Find where the given text appears and provide that cell's center as [x, y] coordinate. 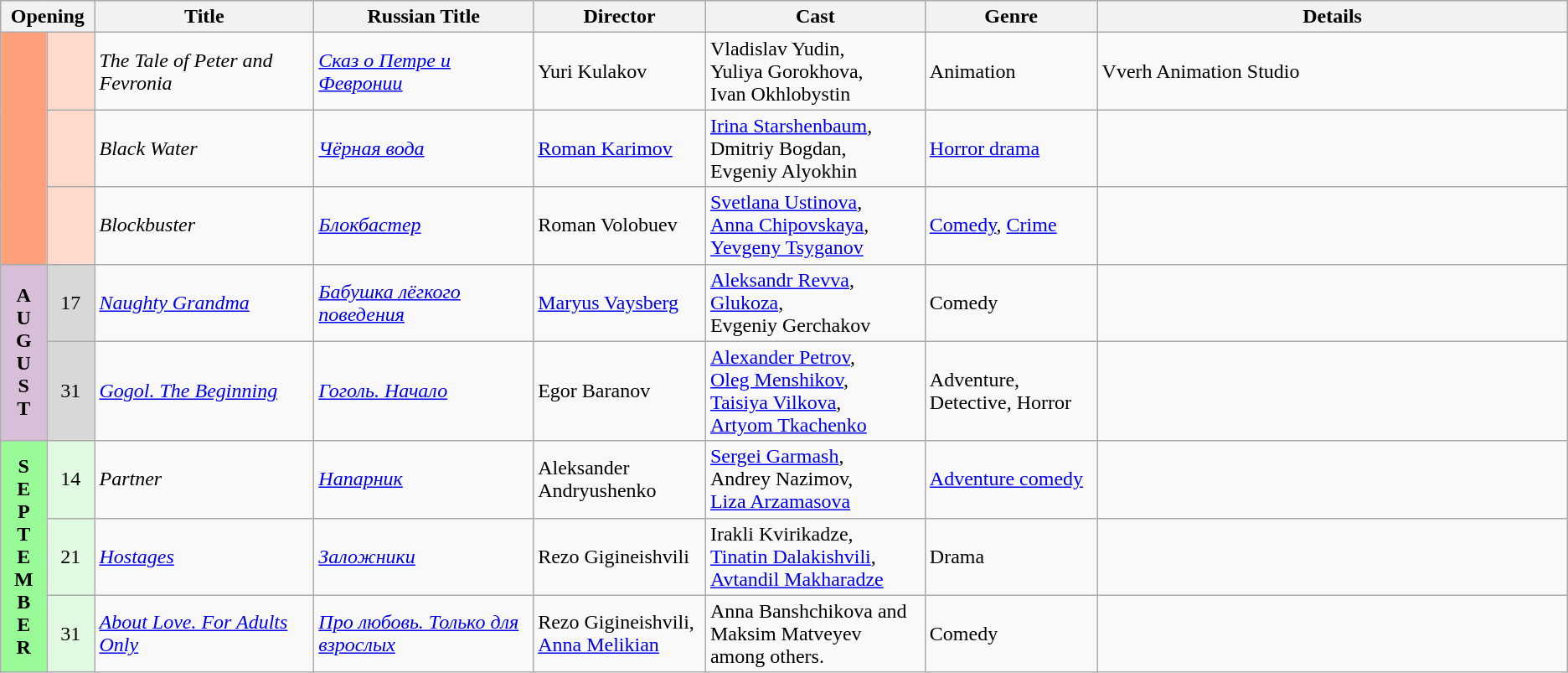
Yuri Kulakov [620, 71]
Aleksandr Revva, Glukoza, Evgeniy Gerchakov [815, 303]
Gogol. The Beginning [204, 391]
Гоголь. Начало [424, 391]
Animation [1011, 71]
Напарник [424, 479]
About Love. For Adults Only [204, 634]
Irina Starshenbaum, Dmitriy Bogdan, Evgeniy Alyokhin [815, 148]
Partner [204, 479]
Director [620, 17]
Adventure, Detective, Horror [1011, 391]
Бабушка лёгкого поведения [424, 303]
Sergei Garmash, Andrey Nazimov, Liza Arzamasova [815, 479]
Vladislav Yudin, Yuliya Gorokhova, Ivan Okhlobystin [815, 71]
Naughty Grandma [204, 303]
Блокбастер [424, 225]
Title [204, 17]
Russian Title [424, 17]
Hostages [204, 557]
Drama [1011, 557]
Roman Volobuev [620, 225]
Vverh Animation Studio [1332, 71]
Horror drama [1011, 148]
Details [1332, 17]
SEPTEMBER [23, 557]
Rezo Gigineishvili, Anna Melikian [620, 634]
Svetlana Ustinova, Anna Chipovskaya, Yevgeny Tsyganov [815, 225]
Opening [48, 17]
Aleksander Andryushenko [620, 479]
Genre [1011, 17]
Irakli Kvirikadze, Tinatin Dalakishvili, Avtandil Makharadze [815, 557]
Adventure comedy [1011, 479]
Comedy, Crime [1011, 225]
Чёрная вода [424, 148]
The Tale of Peter and Fevronia [204, 71]
Blockbuster [204, 225]
Egor Baranov [620, 391]
Maryus Vaysberg [620, 303]
14 [70, 479]
Сказ о Петре и Февронии [424, 71]
Rezo Gigineishvili [620, 557]
Black Water [204, 148]
21 [70, 557]
AUGUST [23, 352]
Anna Banshchikova and Maksim Matveyev among others. [815, 634]
Alexander Petrov, Oleg Menshikov, Taisiya Vilkova, Artyom Tkachenko [815, 391]
Roman Karimov [620, 148]
Про любовь. Только для взрослых [424, 634]
17 [70, 303]
Cast [815, 17]
Заложники [424, 557]
